Detect which cell encompasses the target text, then output its [x, y] center coordinate. 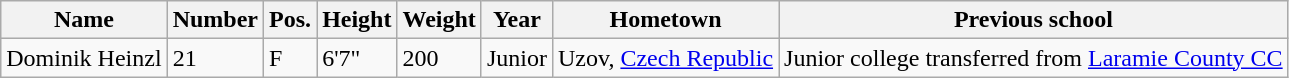
Name [84, 20]
6'7" [357, 58]
Previous school [1034, 20]
Number [215, 20]
Pos. [290, 20]
Weight [439, 20]
Junior college transferred from Laramie County CC [1034, 58]
Height [357, 20]
Hometown [665, 20]
200 [439, 58]
Dominik Heinzl [84, 58]
F [290, 58]
21 [215, 58]
Uzov, Czech Republic [665, 58]
Year [516, 20]
Junior [516, 58]
